Return the (X, Y) coordinate for the center point of the cell that contains the specified text.  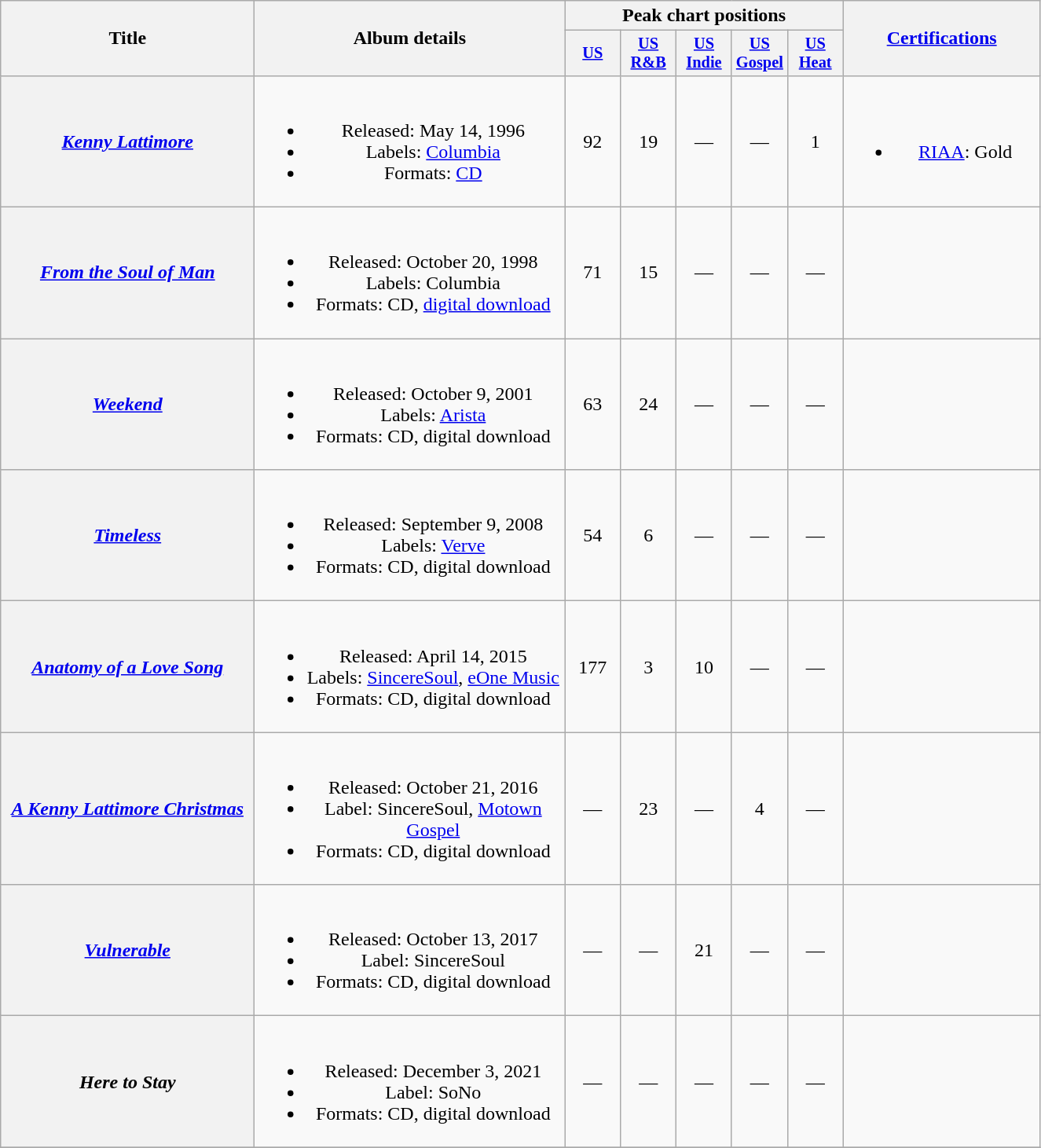
21 (704, 951)
6 (649, 536)
Released: October 9, 2001Labels: AristaFormats: CD, digital download (410, 404)
63 (592, 404)
92 (592, 141)
Timeless (127, 536)
Released: May 14, 1996Labels: ColumbiaFormats: CD (410, 141)
Released: October 21, 2016Label: SincereSoul, Motown GospelFormats: CD, digital download (410, 809)
A Kenny Lattimore Christmas (127, 809)
USR&B (649, 53)
USIndie (704, 53)
Peak chart positions (704, 16)
4 (759, 809)
USHeat (816, 53)
1 (816, 141)
Weekend (127, 404)
From the Soul of Man (127, 273)
Certifications (941, 39)
Title (127, 39)
10 (704, 666)
15 (649, 273)
RIAA: Gold (941, 141)
Released: December 3, 2021Label: SoNoFormats: CD, digital download (410, 1081)
Kenny Lattimore (127, 141)
Here to Stay (127, 1081)
Released: October 13, 2017Label: SincereSoulFormats: CD, digital download (410, 951)
19 (649, 141)
Released: April 14, 2015Labels: SincereSoul, eOne MusicFormats: CD, digital download (410, 666)
Released: September 9, 2008Labels: VerveFormats: CD, digital download (410, 536)
177 (592, 666)
Album details (410, 39)
3 (649, 666)
23 (649, 809)
Released: October 20, 1998Labels: ColumbiaFormats: CD, digital download (410, 273)
USGospel (759, 53)
54 (592, 536)
Vulnerable (127, 951)
24 (649, 404)
US (592, 53)
Anatomy of a Love Song (127, 666)
71 (592, 273)
